Capture the cell that displays the provided text and extract its [x, y] central coordinate. 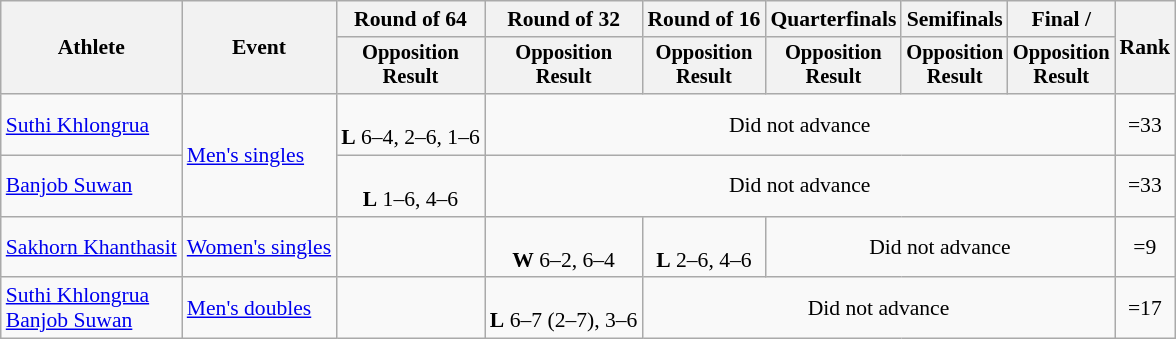
Rank [1146, 48]
Final / [1062, 19]
Athlete [92, 48]
Round of 64 [410, 19]
Round of 32 [564, 19]
Men's doubles [259, 308]
Banjob Suwan [92, 186]
=9 [1146, 248]
Women's singles [259, 248]
W 6–2, 6–4 [564, 248]
L 1–6, 4–6 [410, 186]
Quarterfinals [833, 19]
L 2–6, 4–6 [704, 248]
L 6–4, 2–6, 1–6 [410, 124]
Event [259, 48]
Round of 16 [704, 19]
L 6–7 (2–7), 3–6 [564, 308]
Semifinals [954, 19]
Suthi Khlongrua [92, 124]
=17 [1146, 308]
Sakhorn Khanthasit [92, 248]
Men's singles [259, 155]
Suthi KhlongruaBanjob Suwan [92, 308]
